Provide the [x, y] coordinate of the cell's center where the given text is located.  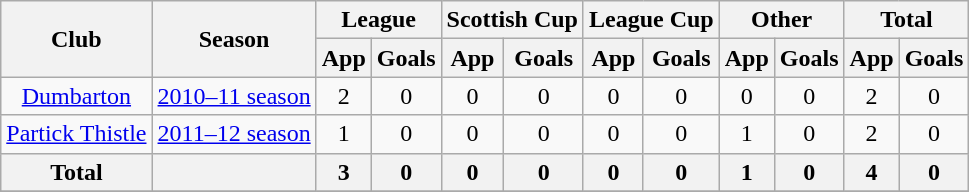
League Cup [651, 20]
2011–12 season [234, 134]
Dumbarton [76, 96]
Partick Thistle [76, 134]
Club [76, 39]
Scottish Cup [512, 20]
Season [234, 39]
2010–11 season [234, 96]
Other [782, 20]
3 [344, 172]
4 [872, 172]
League [378, 20]
